Detect which cell encompasses the target text, then output its [X, Y] center coordinate. 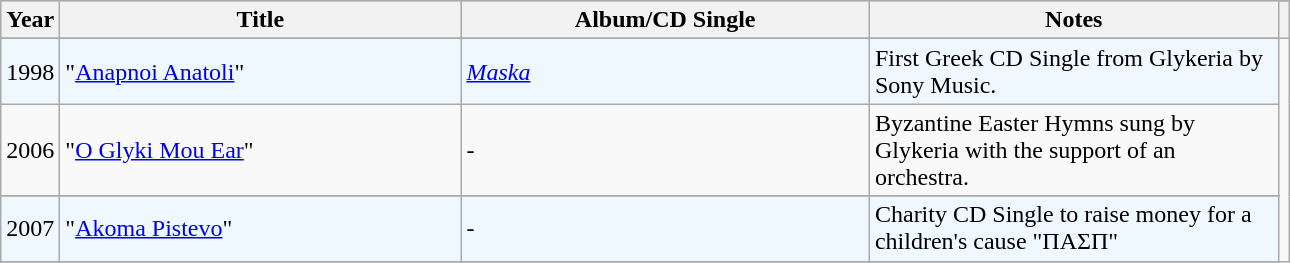
Charity CD Single to raise money for a children's cause "ΠΑΣΠ" [1074, 228]
First Greek CD Single from Glykeria by Sony Music. [1074, 72]
Byzantine Easter Hymns sung by Glykeria with the support of an orchestra. [1074, 150]
1998 [30, 72]
Maska [666, 72]
2007 [30, 228]
"Anapnoi Anatoli" [260, 72]
Title [260, 20]
"Akoma Pistevo" [260, 228]
Notes [1074, 20]
Album/CD Single [666, 20]
"O Glyki Mou Ear" [260, 150]
2006 [30, 150]
Year [30, 20]
